Locate the cell with the specified text and output its [x, y] center coordinate. 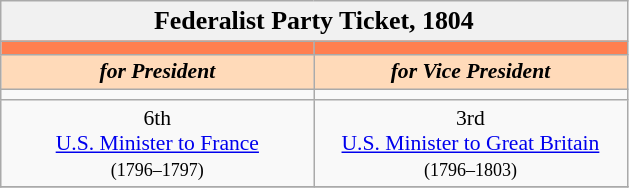
for President [158, 72]
3rdU.S. Minister to Great Britain(1796–1803) [470, 144]
Federalist Party Ticket, 1804 [314, 21]
for Vice President [470, 72]
6thU.S. Minister to France(1796–1797) [158, 144]
